For the text-containing cell, return its midpoint in (x, y) coordinate format. 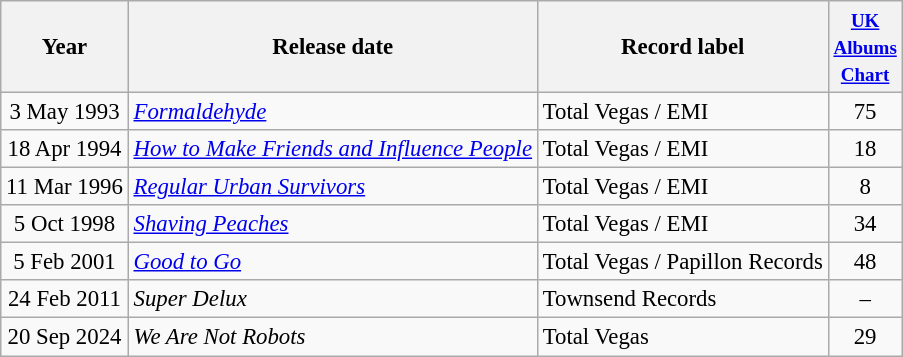
UK Albums Chart (865, 47)
5 Oct 1998 (64, 224)
34 (865, 224)
18 (865, 149)
24 Feb 2011 (64, 299)
75 (865, 112)
How to Make Friends and Influence People (332, 149)
29 (865, 337)
20 Sep 2024 (64, 337)
8 (865, 187)
3 May 1993 (64, 112)
Super Delux (332, 299)
Record label (682, 47)
18 Apr 1994 (64, 149)
Total Vegas (682, 337)
Total Vegas / Papillon Records (682, 262)
5 Feb 2001 (64, 262)
We Are Not Robots (332, 337)
Formaldehyde (332, 112)
Shaving Peaches (332, 224)
Good to Go (332, 262)
Townsend Records (682, 299)
48 (865, 262)
– (865, 299)
Release date (332, 47)
Regular Urban Survivors (332, 187)
Year (64, 47)
11 Mar 1996 (64, 187)
